Return the (X, Y) coordinate for the center point of the cell that contains the specified text.  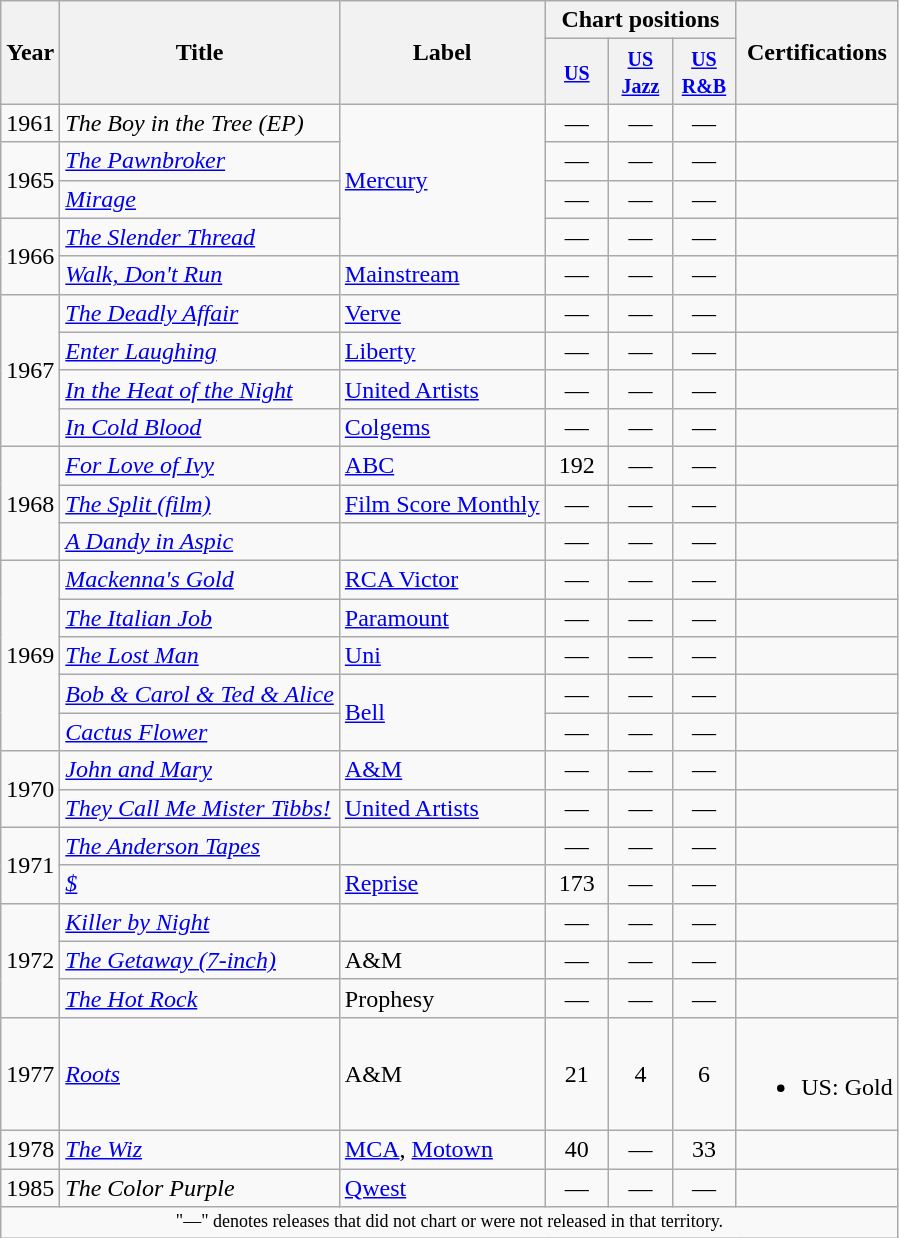
1969 (30, 656)
Killer by Night (200, 922)
Film Score Monthly (442, 503)
"—" denotes releases that did not chart or were not released in that territory. (450, 1222)
Mercury (442, 180)
1971 (30, 865)
The Italian Job (200, 618)
US Jazz (641, 72)
1978 (30, 1149)
Enter Laughing (200, 351)
Uni (442, 656)
Prophesy (442, 998)
Certifications (817, 52)
Qwest (442, 1187)
1967 (30, 370)
They Call Me Mister Tibbs! (200, 808)
1977 (30, 1074)
Year (30, 52)
US (577, 72)
The Pawnbroker (200, 161)
173 (577, 884)
The Hot Rock (200, 998)
Chart positions (640, 20)
40 (577, 1149)
The Boy in the Tree (EP) (200, 123)
ABC (442, 465)
US: Gold (817, 1074)
In Cold Blood (200, 427)
RCA Victor (442, 580)
1970 (30, 789)
MCA, Motown (442, 1149)
Cactus Flower (200, 732)
33 (704, 1149)
For Love of Ivy (200, 465)
Mackenna's Gold (200, 580)
Bell (442, 713)
1965 (30, 180)
Bob & Carol & Ted & Alice (200, 694)
Label (442, 52)
The Slender Thread (200, 237)
The Wiz (200, 1149)
Walk, Don't Run (200, 275)
The Color Purple (200, 1187)
The Anderson Tapes (200, 846)
Colgems (442, 427)
Mainstream (442, 275)
John and Mary (200, 770)
4 (641, 1074)
The Split (film) (200, 503)
Reprise (442, 884)
The Lost Man (200, 656)
The Deadly Affair (200, 313)
Paramount (442, 618)
1961 (30, 123)
1968 (30, 503)
In the Heat of the Night (200, 389)
21 (577, 1074)
Title (200, 52)
192 (577, 465)
A Dandy in Aspic (200, 542)
Mirage (200, 199)
Liberty (442, 351)
1985 (30, 1187)
6 (704, 1074)
1972 (30, 960)
1966 (30, 256)
$ (200, 884)
The Getaway (7-inch) (200, 960)
US R&B (704, 72)
Verve (442, 313)
Roots (200, 1074)
